Determine the [x, y] coordinate at the center of the cell enclosing the given text.  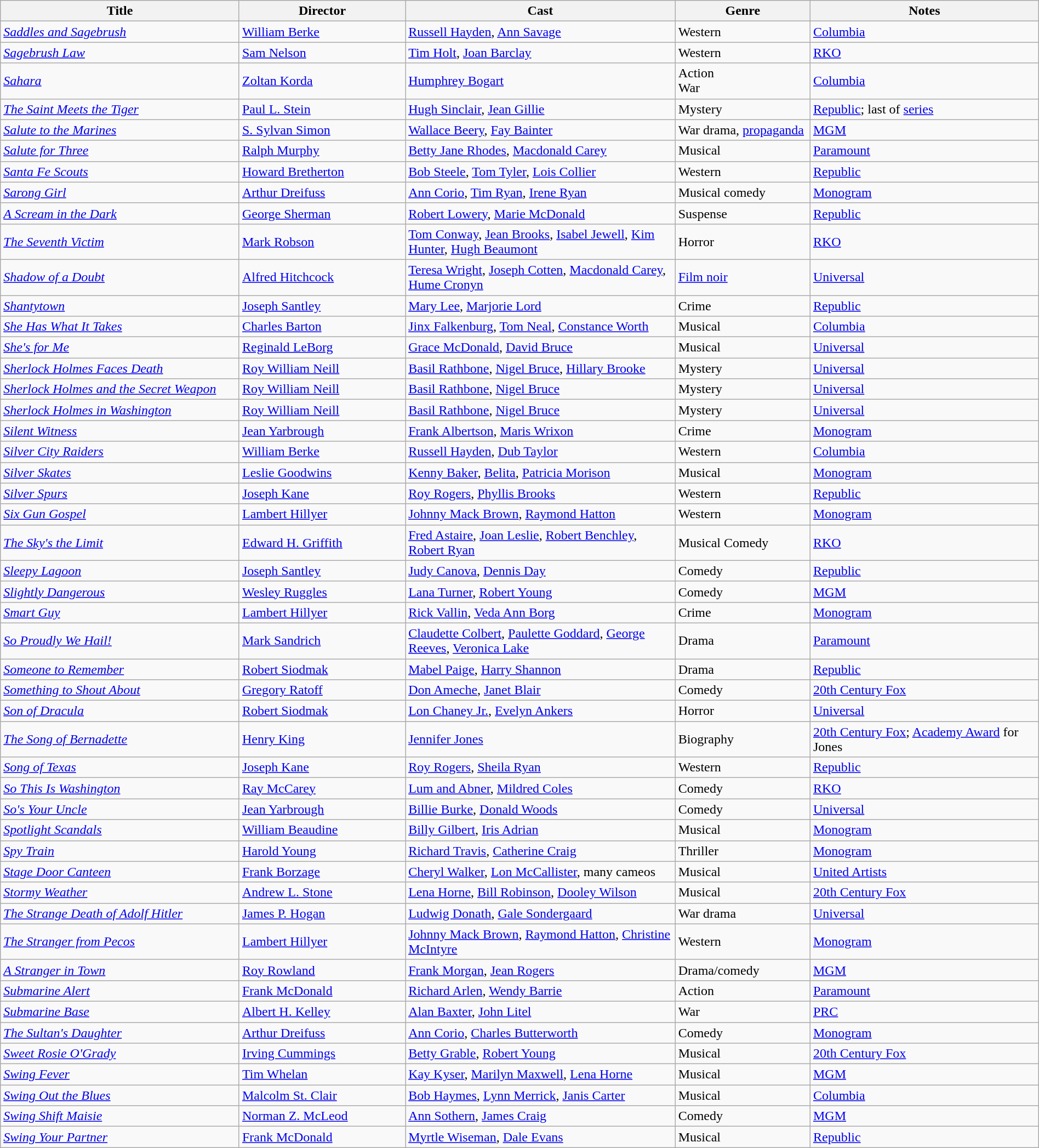
Fred Astaire, Joan Leslie, Robert Benchley, Robert Ryan [540, 543]
Roy Rowland [322, 970]
ActionWar [743, 81]
Zoltan Korda [322, 81]
Basil Rathbone, Nigel Bruce, Hillary Brooke [540, 368]
War drama [743, 913]
Russell Hayden, Dub Taylor [540, 452]
Lum and Abner, Mildred Coles [540, 788]
Biography [743, 739]
Thriller [743, 851]
Shantytown [120, 305]
Ann Sothern, James Craig [540, 1116]
Son of Dracula [120, 711]
Malcolm St. Clair [322, 1095]
The Seventh Victim [120, 241]
Ludwig Donath, Gale Sondergaard [540, 913]
Andrew L. Stone [322, 893]
Notes [924, 11]
War drama, propaganda [743, 130]
Silver City Raiders [120, 452]
Edward H. Griffith [322, 543]
Johnny Mack Brown, Raymond Hatton, Christine McIntyre [540, 942]
The Saint Meets the Tiger [120, 109]
Wesley Ruggles [322, 592]
United Artists [924, 872]
S. Sylvan Simon [322, 130]
Sarong Girl [120, 192]
Myrtle Wiseman, Dale Evans [540, 1137]
Silver Spurs [120, 493]
So Proudly We Hail! [120, 640]
Billie Burke, Donald Woods [540, 809]
Don Ameche, Janet Blair [540, 690]
Frank Borzage [322, 872]
Slightly Dangerous [120, 592]
Richard Travis, Catherine Craig [540, 851]
Claudette Colbert, Paulette Goddard, George Reeves, Veronica Lake [540, 640]
Mark Sandrich [322, 640]
So This Is Washington [120, 788]
Something to Shout About [120, 690]
The Strange Death of Adolf Hitler [120, 913]
Reginald LeBorg [322, 348]
Henry King [322, 739]
Albert H. Kelley [322, 1011]
The Stranger from Pecos [120, 942]
Spy Train [120, 851]
A Stranger in Town [120, 970]
Sweet Rosie O'Grady [120, 1054]
Tim Holt, Joan Barclay [540, 53]
Sam Nelson [322, 53]
Sherlock Holmes and the Secret Weapon [120, 389]
Submarine Alert [120, 991]
Hugh Sinclair, Jean Gillie [540, 109]
Swing Shift Maisie [120, 1116]
She's for Me [120, 348]
Sherlock Holmes in Washington [120, 410]
Drama/comedy [743, 970]
Russell Hayden, Ann Savage [540, 32]
Sherlock Holmes Faces Death [120, 368]
Ray McCarey [322, 788]
Wallace Beery, Fay Bainter [540, 130]
Cheryl Walker, Lon McCallister, many cameos [540, 872]
Spotlight Scandals [120, 830]
Film noir [743, 277]
Humphrey Bogart [540, 81]
Jennifer Jones [540, 739]
Betty Jane Rhodes, Macdonald Carey [540, 151]
Republic; last of series [924, 109]
So's Your Uncle [120, 809]
Robert Lowery, Marie McDonald [540, 213]
Gregory Ratoff [322, 690]
Richard Arlen, Wendy Barrie [540, 991]
Submarine Base [120, 1011]
Sleepy Lagoon [120, 571]
Harold Young [322, 851]
Judy Canova, Dennis Day [540, 571]
Billy Gilbert, Iris Adrian [540, 830]
She Has What It Takes [120, 327]
Mary Lee, Marjorie Lord [540, 305]
Frank Morgan, Jean Rogers [540, 970]
Roy Rogers, Phyllis Brooks [540, 493]
Musical comedy [743, 192]
Suspense [743, 213]
George Sherman [322, 213]
Santa Fe Scouts [120, 172]
Stormy Weather [120, 893]
A Scream in the Dark [120, 213]
Mabel Paige, Harry Shannon [540, 669]
William Beaudine [322, 830]
Silent Witness [120, 431]
Tom Conway, Jean Brooks, Isabel Jewell, Kim Hunter, Hugh Beaumont [540, 241]
Charles Barton [322, 327]
Lana Turner, Robert Young [540, 592]
Lena Horne, Bill Robinson, Dooley Wilson [540, 893]
Norman Z. McLeod [322, 1116]
Cast [540, 11]
Bob Steele, Tom Tyler, Lois Collier [540, 172]
The Sky's the Limit [120, 543]
James P. Hogan [322, 913]
Teresa Wright, Joseph Cotten, Macdonald Carey, Hume Cronyn [540, 277]
Song of Texas [120, 768]
Kay Kyser, Marilyn Maxwell, Lena Horne [540, 1075]
Swing Fever [120, 1075]
Irving Cummings [322, 1054]
War [743, 1011]
Leslie Goodwins [322, 473]
Tim Whelan [322, 1075]
PRC [924, 1011]
Ralph Murphy [322, 151]
Frank Albertson, Maris Wrixon [540, 431]
Mark Robson [322, 241]
Swing Out the Blues [120, 1095]
Betty Grable, Robert Young [540, 1054]
Ann Corio, Tim Ryan, Irene Ryan [540, 192]
Director [322, 11]
Rick Vallin, Veda Ann Borg [540, 612]
Musical Comedy [743, 543]
Kenny Baker, Belita, Patricia Morison [540, 473]
Howard Bretherton [322, 172]
Silver Skates [120, 473]
Ann Corio, Charles Butterworth [540, 1032]
Sahara [120, 81]
Salute to the Marines [120, 130]
20th Century Fox; Academy Award for Jones [924, 739]
Sagebrush Law [120, 53]
Roy Rogers, Sheila Ryan [540, 768]
Jinx Falkenburg, Tom Neal, Constance Worth [540, 327]
Genre [743, 11]
Title [120, 11]
Paul L. Stein [322, 109]
Swing Your Partner [120, 1137]
Smart Guy [120, 612]
Someone to Remember [120, 669]
Action [743, 991]
Shadow of a Doubt [120, 277]
Alfred Hitchcock [322, 277]
Johnny Mack Brown, Raymond Hatton [540, 514]
Saddles and Sagebrush [120, 32]
Bob Haymes, Lynn Merrick, Janis Carter [540, 1095]
Lon Chaney Jr., Evelyn Ankers [540, 711]
Alan Baxter, John Litel [540, 1011]
The Song of Bernadette [120, 739]
The Sultan's Daughter [120, 1032]
Stage Door Canteen [120, 872]
Grace McDonald, David Bruce [540, 348]
Salute for Three [120, 151]
Six Gun Gospel [120, 514]
